Capture the cell that displays the provided text and extract its [X, Y] central coordinate. 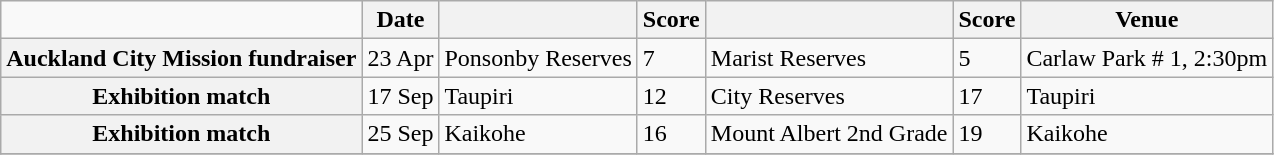
7 [671, 58]
17 [987, 96]
23 Apr [400, 58]
12 [671, 96]
19 [987, 134]
5 [987, 58]
25 Sep [400, 134]
Venue [1147, 20]
Date [400, 20]
Ponsonby Reserves [538, 58]
Mount Albert 2nd Grade [829, 134]
16 [671, 134]
City Reserves [829, 96]
Carlaw Park # 1, 2:30pm [1147, 58]
Marist Reserves [829, 58]
Auckland City Mission fundraiser [182, 58]
17 Sep [400, 96]
